Search for the cell housing the specified text and yield its (X, Y) center coordinate. 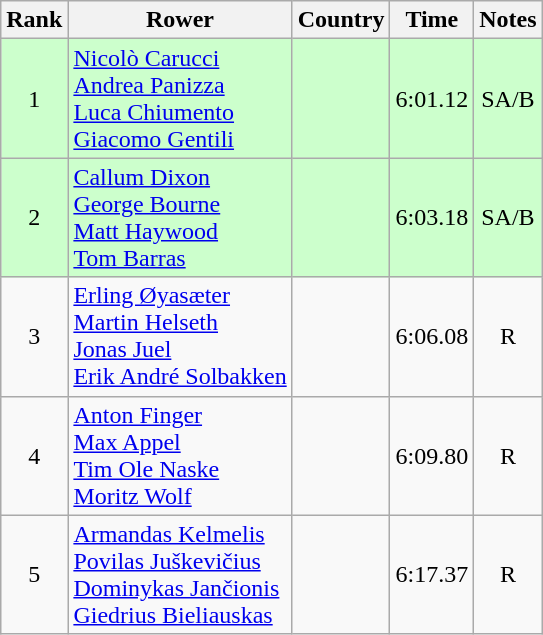
5 (34, 574)
Nicolò CarucciAndrea PanizzaLuca ChiumentoGiacomo Gentili (180, 98)
Time (432, 20)
Callum DixonGeorge BourneMatt HaywoodTom Barras (180, 218)
Country (341, 20)
6:17.37 (432, 574)
Anton FingerMax AppelTim Ole Naske Moritz Wolf (180, 456)
3 (34, 336)
6:09.80 (432, 456)
6:06.08 (432, 336)
Rower (180, 20)
Rank (34, 20)
4 (34, 456)
1 (34, 98)
2 (34, 218)
Armandas KelmelisPovilas JuškevičiusDominykas JančionisGiedrius Bieliauskas (180, 574)
6:03.18 (432, 218)
Notes (508, 20)
Erling ØyasæterMartin HelsethJonas JuelErik André Solbakken (180, 336)
6:01.12 (432, 98)
